Provide the (x, y) coordinate of the cell's center where the given text is located.  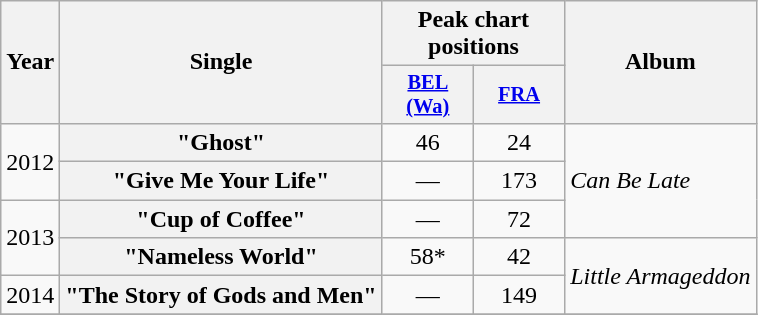
Year (30, 62)
2014 (30, 295)
Album (660, 62)
2013 (30, 238)
Single (221, 62)
42 (518, 257)
BEL (Wa) (428, 95)
Peak chart positions (473, 34)
Little Armageddon (660, 276)
24 (518, 142)
46 (428, 142)
Can Be Late (660, 180)
149 (518, 295)
58* (428, 257)
"Cup of Coffee" (221, 219)
173 (518, 181)
"Ghost" (221, 142)
"The Story of Gods and Men" (221, 295)
72 (518, 219)
FRA (518, 95)
"Nameless World" (221, 257)
2012 (30, 161)
"Give Me Your Life" (221, 181)
